Capture the cell that displays the provided text and extract its [X, Y] central coordinate. 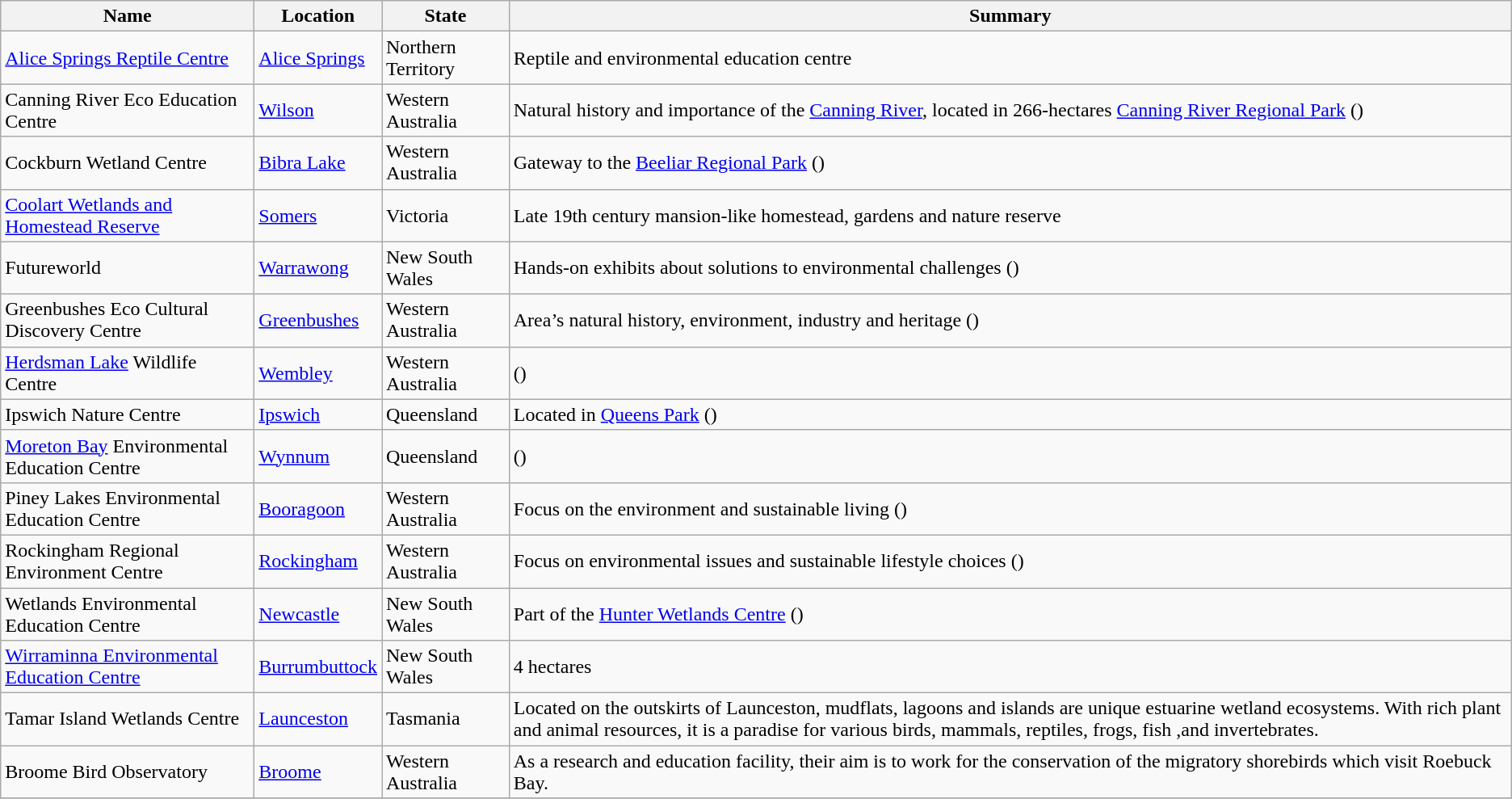
Late 19th century mansion-like homestead, gardens and nature reserve [1010, 215]
4 hectares [1010, 667]
Somers [318, 215]
Located in Queens Park () [1010, 414]
Rockingham Regional Environment Centre [128, 561]
Broome Bird Observatory [128, 772]
Ipswich Nature Centre [128, 414]
Coolart Wetlands and Homestead Reserve [128, 215]
Victoria [445, 215]
Focus on environmental issues and sustainable lifestyle choices () [1010, 561]
Part of the Hunter Wetlands Centre () [1010, 614]
Warrawong [318, 268]
Name [128, 16]
Hands-on exhibits about solutions to environmental challenges () [1010, 268]
Herdsman Lake Wildlife Centre [128, 373]
Wetlands Environmental Education Centre [128, 614]
Canning River Eco Education Centre [128, 110]
Launceston [318, 719]
Alice Springs [318, 58]
Newcastle [318, 614]
Greenbushes Eco Cultural Discovery Centre [128, 320]
Area’s natural history, environment, industry and heritage () [1010, 320]
Location [318, 16]
Rockingham [318, 561]
Tamar Island Wetlands Centre [128, 719]
State [445, 16]
Wilson [318, 110]
Booragoon [318, 509]
Wirraminna Environmental Education Centre [128, 667]
Focus on the environment and sustainable living () [1010, 509]
Cockburn Wetland Centre [128, 163]
Summary [1010, 16]
Natural history and importance of the Canning River, located in 266-hectares Canning River Regional Park () [1010, 110]
Northern Territory [445, 58]
Burrumbuttock [318, 667]
Moreton Bay Environmental Education Centre [128, 456]
Greenbushes [318, 320]
Broome [318, 772]
As a research and education facility, their aim is to work for the conservation of the migratory shorebirds which visit Roebuck Bay. [1010, 772]
Ipswich [318, 414]
Wembley [318, 373]
Bibra Lake [318, 163]
Tasmania [445, 719]
Wynnum [318, 456]
Alice Springs Reptile Centre [128, 58]
Reptile and environmental education centre [1010, 58]
Futureworld [128, 268]
Gateway to the Beeliar Regional Park () [1010, 163]
Piney Lakes Environmental Education Centre [128, 509]
